Capture the cell that displays the provided text and extract its [X, Y] central coordinate. 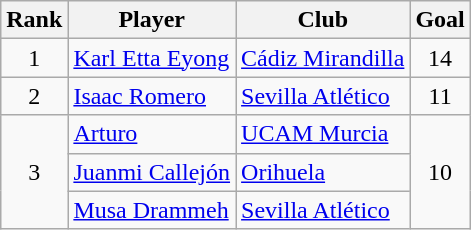
11 [440, 96]
2 [34, 96]
UCAM Murcia [323, 134]
3 [34, 172]
Musa Drammeh [152, 210]
14 [440, 58]
Orihuela [323, 172]
1 [34, 58]
Club [323, 20]
Juanmi Callejón [152, 172]
Karl Etta Eyong [152, 58]
Rank [34, 20]
Isaac Romero [152, 96]
Player [152, 20]
Arturo [152, 134]
10 [440, 172]
Cádiz Mirandilla [323, 58]
Goal [440, 20]
